Scan for the cell matching the given text and deliver its (X, Y) coordinate at center. 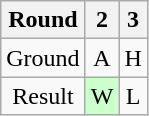
W (102, 96)
L (133, 96)
Result (43, 96)
A (102, 58)
3 (133, 20)
Ground (43, 58)
H (133, 58)
Round (43, 20)
2 (102, 20)
